Search for the cell housing the specified text and yield its [x, y] center coordinate. 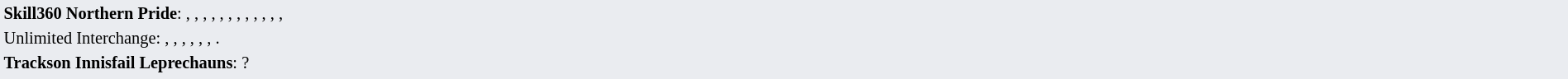
Unlimited Interchange: , , , , , , . [784, 38]
Skill360 Northern Pride: , , , , , , , , , , , , [784, 13]
Trackson Innisfail Leprechauns: ? [784, 63]
